Provide the (x, y) coordinate of the cell's center where the given text is located.  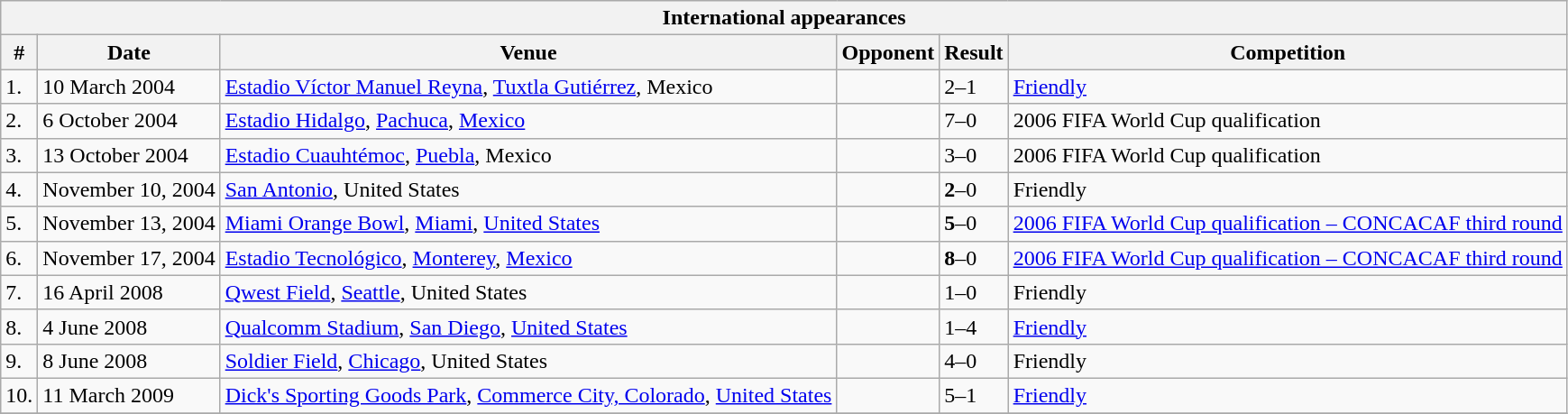
6 October 2004 (129, 121)
2–0 (974, 189)
13 October 2004 (129, 155)
6. (20, 258)
4. (20, 189)
November 10, 2004 (129, 189)
Venue (528, 52)
1–4 (974, 327)
Estadio Cuauhtémoc, Puebla, Mexico (528, 155)
Competition (1288, 52)
Result (974, 52)
Date (129, 52)
11 March 2009 (129, 395)
4–0 (974, 361)
# (20, 52)
Estadio Hidalgo, Pachuca, Mexico (528, 121)
Qualcomm Stadium, San Diego, United States (528, 327)
International appearances (784, 18)
7. (20, 292)
8–0 (974, 258)
8. (20, 327)
10. (20, 395)
8 June 2008 (129, 361)
16 April 2008 (129, 292)
1–0 (974, 292)
2. (20, 121)
9. (20, 361)
Estadio Tecnológico, Monterey, Mexico (528, 258)
3–0 (974, 155)
San Antonio, United States (528, 189)
5–1 (974, 395)
Opponent (888, 52)
Estadio Víctor Manuel Reyna, Tuxtla Gutiérrez, Mexico (528, 87)
Soldier Field, Chicago, United States (528, 361)
1. (20, 87)
Qwest Field, Seattle, United States (528, 292)
November 17, 2004 (129, 258)
3. (20, 155)
7–0 (974, 121)
November 13, 2004 (129, 224)
4 June 2008 (129, 327)
5. (20, 224)
Miami Orange Bowl, Miami, United States (528, 224)
Dick's Sporting Goods Park, Commerce City, Colorado, United States (528, 395)
10 March 2004 (129, 87)
2–1 (974, 87)
5–0 (974, 224)
